Locate the cell with the specified text and output its (X, Y) center coordinate. 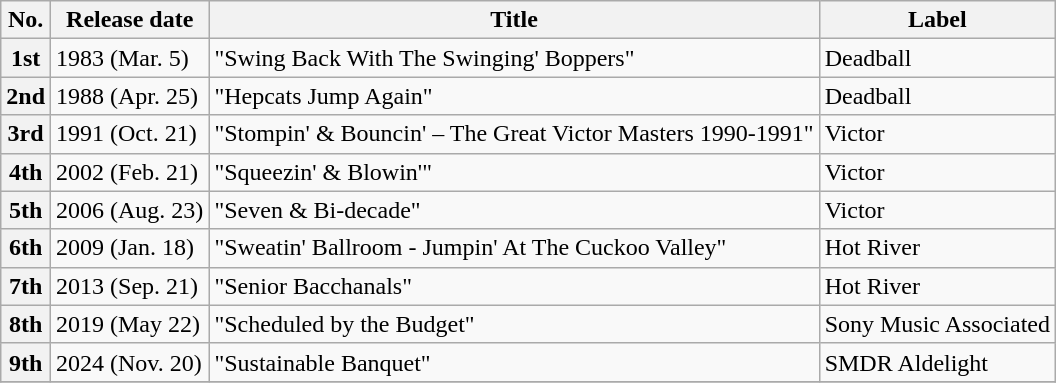
2013 (Sep. 21) (130, 286)
4th (26, 172)
Sony Music Associated (937, 324)
"Senior Bacchanals" (514, 286)
2nd (26, 96)
Release date (130, 20)
"Seven & Bi-decade" (514, 210)
5th (26, 210)
2002 (Feb. 21) (130, 172)
"Scheduled by the Budget" (514, 324)
2024 (Nov. 20) (130, 362)
SMDR Aldelight (937, 362)
2006 (Aug. 23) (130, 210)
"Hepcats Jump Again" (514, 96)
1988 (Apr. 25) (130, 96)
6th (26, 248)
Label (937, 20)
9th (26, 362)
1991 (Oct. 21) (130, 134)
1983 (Mar. 5) (130, 58)
"Sustainable Banquet" (514, 362)
3rd (26, 134)
"Swing Back With The Swinging' Boppers" (514, 58)
"Sweatin' Ballroom - Jumpin' At The Cuckoo Valley" (514, 248)
"Stompin' & Bouncin' – The Great Victor Masters 1990-1991" (514, 134)
2019 (May 22) (130, 324)
2009 (Jan. 18) (130, 248)
Title (514, 20)
1st (26, 58)
7th (26, 286)
"Squeezin' & Blowin'" (514, 172)
No. (26, 20)
8th (26, 324)
